Find where the given text appears and provide that cell's center as [x, y] coordinate. 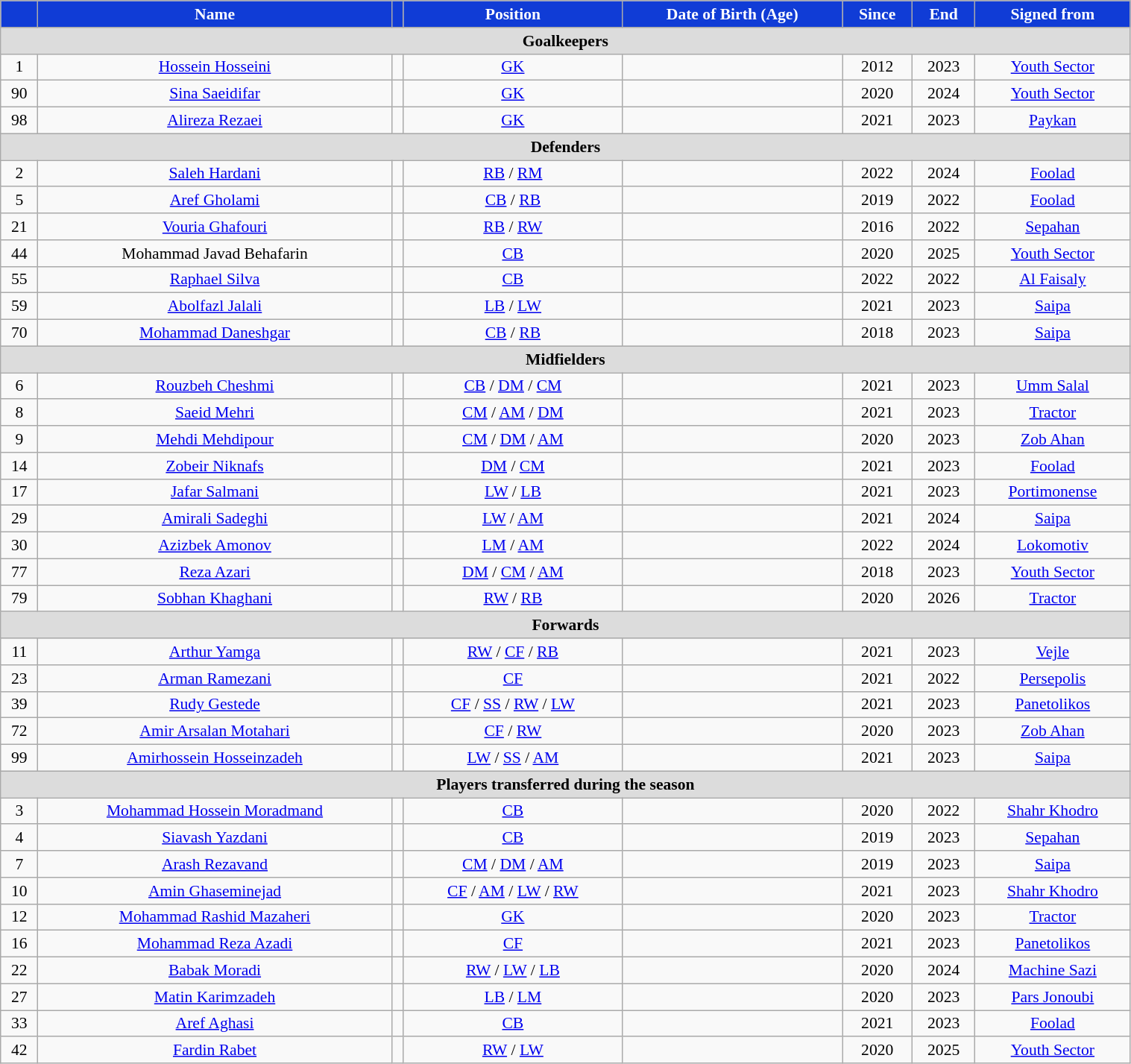
Mohammad Rashid Mazaheri [215, 917]
44 [19, 254]
CM / AM / DM [513, 413]
8 [19, 413]
Umm Salal [1053, 386]
Al Faisaly [1053, 280]
Amirali Sadeghi [215, 519]
Saeid Mehri [215, 413]
42 [19, 1051]
DM / CM / AM [513, 572]
Hossein Hosseini [215, 67]
Raphael Silva [215, 280]
RW / LW / LB [513, 971]
2 [19, 174]
11 [19, 652]
Paykan [1053, 121]
1 [19, 67]
Lokomotiv [1053, 546]
CF / SS / RW / LW [513, 705]
RB / RM [513, 174]
Jafar Salmani [215, 492]
End [944, 14]
Mohammad Daneshgar [215, 333]
Aref Aghasi [215, 1024]
Arman Ramezani [215, 679]
Mohammad Hossein Moradmand [215, 811]
CF / RW [513, 731]
Abolfazl Jalali [215, 306]
3 [19, 811]
Reza Azari [215, 572]
Position [513, 14]
12 [19, 917]
5 [19, 201]
Date of Birth (Age) [732, 14]
Since [878, 14]
23 [19, 679]
Rudy Gestede [215, 705]
77 [19, 572]
Matin Karimzadeh [215, 997]
29 [19, 519]
79 [19, 599]
10 [19, 891]
Pars Jonoubi [1053, 997]
Arthur Yamga [215, 652]
RW / CF / RB [513, 652]
55 [19, 280]
72 [19, 731]
LM / AM [513, 546]
Portimonense [1053, 492]
2012 [878, 67]
Azizbek Amonov [215, 546]
Rouzbeh Cheshmi [215, 386]
39 [19, 705]
Machine Sazi [1053, 971]
14 [19, 466]
Arash Rezavand [215, 864]
Amirhossein Hosseinzadeh [215, 758]
RW / LW [513, 1051]
17 [19, 492]
9 [19, 439]
LW / AM [513, 519]
Name [215, 14]
99 [19, 758]
CF / AM / LW / RW [513, 891]
LB / LM [513, 997]
22 [19, 971]
Sobhan Khaghani [215, 599]
Fardin Rabet [215, 1051]
CB / DM / CM [513, 386]
6 [19, 386]
Aref Gholami [215, 201]
Players transferred during the season [565, 784]
16 [19, 944]
Babak Moradi [215, 971]
Amir Arsalan Motahari [215, 731]
Vejle [1053, 652]
7 [19, 864]
LW / SS / AM [513, 758]
30 [19, 546]
Saleh Hardani [215, 174]
27 [19, 997]
Goalkeepers [565, 41]
Amin Ghaseminejad [215, 891]
Vouria Ghafouri [215, 227]
70 [19, 333]
Sina Saeidifar [215, 94]
Mohammad Reza Azadi [215, 944]
Zobeir Niknafs [215, 466]
RB / RW [513, 227]
2026 [944, 599]
LB / LW [513, 306]
Alireza Rezaei [215, 121]
59 [19, 306]
RW / RB [513, 599]
4 [19, 838]
Signed from [1053, 14]
90 [19, 94]
DM / CM [513, 466]
Persepolis [1053, 679]
Mohammad Javad Behafarin [215, 254]
21 [19, 227]
Siavash Yazdani [215, 838]
Mehdi Mehdipour [215, 439]
LW / LB [513, 492]
Forwards [565, 626]
33 [19, 1024]
2016 [878, 227]
Midfielders [565, 359]
98 [19, 121]
Defenders [565, 147]
